Capture the cell that displays the provided text and extract its [X, Y] central coordinate. 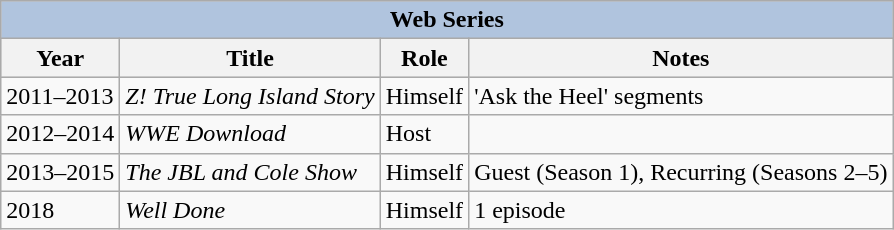
2011–2013 [60, 96]
Well Done [250, 210]
2018 [60, 210]
Host [424, 134]
Title [250, 58]
The JBL and Cole Show [250, 172]
WWE Download [250, 134]
2013–2015 [60, 172]
2012–2014 [60, 134]
'Ask the Heel' segments [681, 96]
Role [424, 58]
Notes [681, 58]
Z! True Long Island Story [250, 96]
Year [60, 58]
Guest (Season 1), Recurring (Seasons 2–5) [681, 172]
1 episode [681, 210]
Web Series [447, 20]
